Determine the (x, y) coordinate at the center of the cell enclosing the given text.  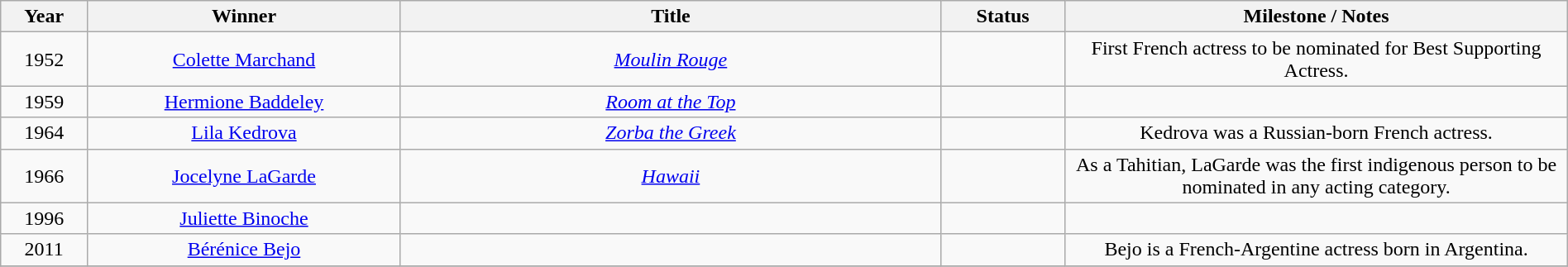
1966 (45, 175)
Bejo is a French-Argentine actress born in Argentina. (1317, 250)
Status (1002, 17)
Hawaii (670, 175)
Jocelyne LaGarde (245, 175)
First French actress to be nominated for Best Supporting Actress. (1317, 60)
Juliette Binoche (245, 218)
1959 (45, 102)
1964 (45, 133)
As a Tahitian, LaGarde was the first indigenous person to be nominated in any acting category. (1317, 175)
Colette Marchand (245, 60)
Milestone / Notes (1317, 17)
Bérénice Bejo (245, 250)
Hermione Baddeley (245, 102)
Lila Kedrova (245, 133)
Moulin Rouge (670, 60)
Winner (245, 17)
Kedrova was a Russian-born French actress. (1317, 133)
Zorba the Greek (670, 133)
Year (45, 17)
2011 (45, 250)
1952 (45, 60)
1996 (45, 218)
Room at the Top (670, 102)
Title (670, 17)
